For the text-containing cell, return its midpoint in [X, Y] coordinate format. 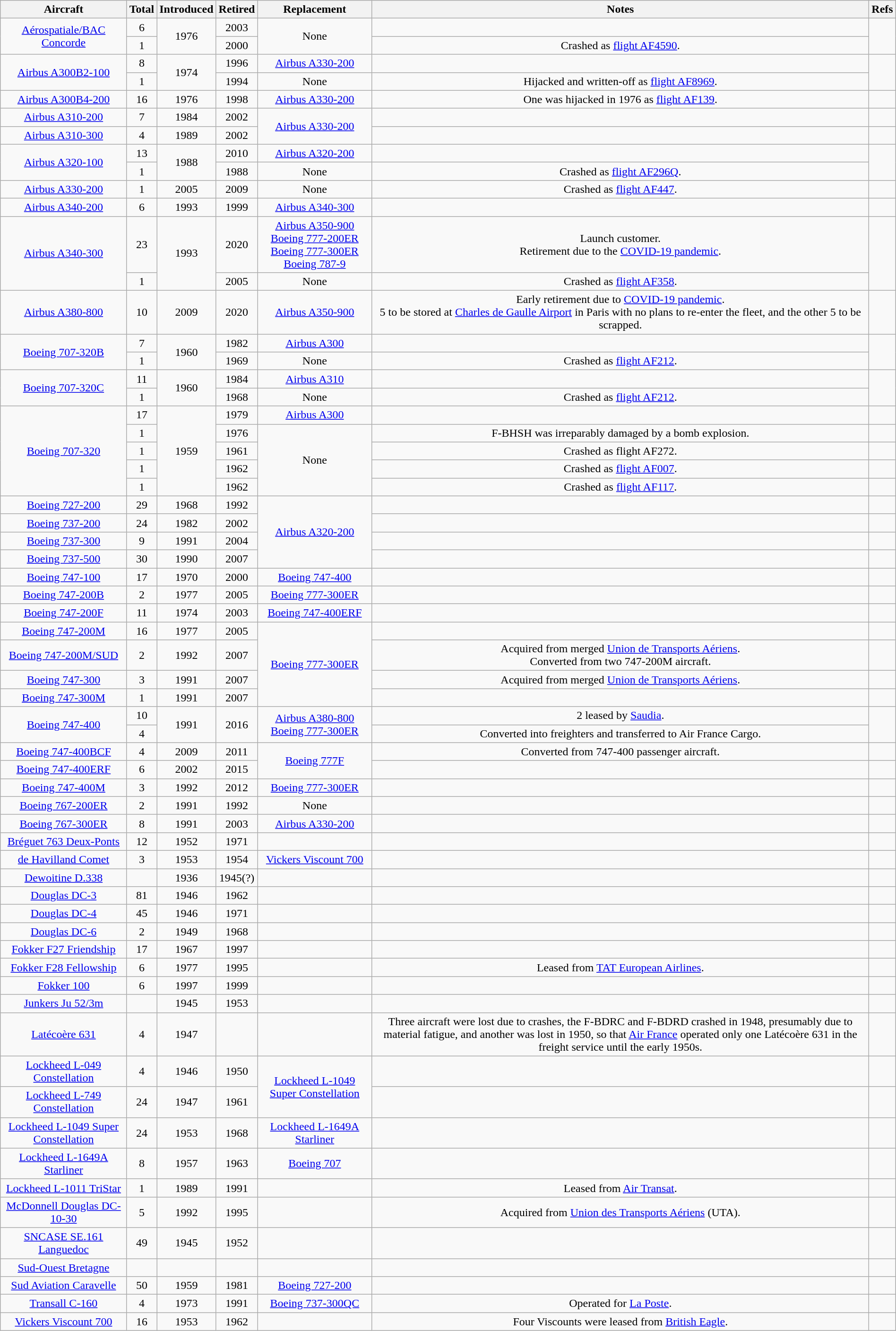
Launch customer.Retirement due to the COVID-19 pandemic. [620, 245]
Airbus A340-200 [63, 207]
Crashed as flight AF4590. [620, 45]
81 [142, 896]
Airbus A310 [315, 379]
de Havilland Comet [63, 859]
50 [142, 1286]
Airbus A380-800Boeing 777-300ER [315, 725]
Acquired from merged Union de Transports Aériens.Converted from two 747-200M aircraft. [620, 655]
Retired [237, 9]
5 [142, 1212]
Acquired from Union des Transports Aériens (UTA). [620, 1212]
Acquired from merged Union de Transports Aériens. [620, 680]
Hijacked and written-off as flight AF8969. [620, 81]
Crashed as flight AF296Q. [620, 171]
Lockheed L-049 Constellation [63, 1071]
1936 [186, 878]
2004 [237, 541]
9 [142, 541]
Boeing 707-320B [63, 352]
Boeing 737-300 [63, 541]
Airbus A310-200 [63, 117]
23 [142, 245]
Airbus A300B4-200 [63, 99]
Crashed as flight AF117. [620, 487]
Leased from Air Transat. [620, 1188]
Replacement [315, 9]
Crashed as flight AF272. [620, 451]
Airbus A350-900 [315, 312]
Airbus A310-300 [63, 135]
29 [142, 505]
Boeing 737-500 [63, 559]
2015 [237, 769]
SNCASE SE.161 Languedoc [63, 1243]
Fokker F28 Fellowship [63, 968]
Introduced [186, 9]
12 [142, 841]
Boeing 747-400M [63, 787]
Notes [620, 9]
Junkers Ju 52/3m [63, 1003]
1996 [237, 63]
Crashed as flight AF447. [620, 189]
Boeing 747-400BCF [63, 752]
1950 [237, 1071]
Airbus A380-800 [63, 312]
Transall C-160 [63, 1304]
Airbus A300B2-100 [63, 72]
30 [142, 559]
1954 [237, 859]
1945(?) [237, 878]
Leased from TAT European Airlines. [620, 968]
Douglas DC-6 [63, 932]
Boeing 747-100 [63, 577]
45 [142, 914]
Sud Aviation Caravelle [63, 1286]
Boeing 747-300 [63, 680]
13 [142, 153]
Crashed as flight AF358. [620, 282]
1994 [237, 81]
1990 [186, 559]
Bréguet 763 Deux-Ponts [63, 841]
Converted from 747-400 passenger aircraft. [620, 752]
1957 [186, 1164]
Boeing 707-320 [63, 451]
McDonnell Douglas DC-10-30 [63, 1212]
Boeing 747-300M [63, 698]
Boeing 767-200ER [63, 805]
Lockheed L-1011 TriStar [63, 1188]
1973 [186, 1304]
Boeing 747-200F [63, 613]
Four Viscounts were leased from British Eagle. [620, 1322]
Converted into freighters and transferred to Air France Cargo. [620, 734]
2 leased by Saudia. [620, 716]
1970 [186, 577]
Boeing 747-200M/SUD [63, 655]
Douglas DC-4 [63, 914]
Operated for La Poste. [620, 1304]
Lockheed L-749 Constellation [63, 1102]
Total [142, 9]
F-BHSH was irreparably damaged by a bomb explosion. [620, 433]
Boeing 707-320C [63, 388]
Fokker F27 Friendship [63, 950]
Aérospatiale/BAC Concorde [63, 36]
Boeing 767-300ER [63, 823]
1981 [237, 1286]
Boeing 707 [315, 1164]
Latécoère 631 [63, 1034]
Boeing 747-200B [63, 595]
2010 [237, 153]
1949 [186, 932]
2012 [237, 787]
1979 [237, 415]
1967 [186, 950]
1998 [237, 99]
Aircraft [63, 9]
2011 [237, 752]
Refs [882, 9]
1963 [237, 1164]
Boeing 777F [315, 761]
Boeing 747-200M [63, 631]
Boeing 737-300QC [315, 1304]
Sud-Ouest Bretagne [63, 1267]
1969 [237, 361]
Fokker 100 [63, 985]
One was hijacked in 1976 as flight AF139. [620, 99]
Douglas DC-3 [63, 896]
Dewoitine D.338 [63, 878]
Crashed as flight AF007. [620, 469]
49 [142, 1243]
Airbus A350-900Boeing 777-200ERBoeing 777-300ERBoeing 787-9 [315, 245]
Boeing 737-200 [63, 523]
Airbus A320-100 [63, 162]
2016 [237, 725]
